Determine the [x, y] coordinate at the center of the cell enclosing the given text.  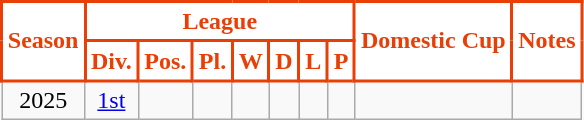
L [314, 61]
Domestic Cup [434, 42]
Season [44, 42]
D [284, 61]
Pl. [213, 61]
Div. [112, 61]
Notes [547, 42]
P [340, 61]
1st [112, 100]
League [220, 22]
2025 [44, 100]
Pos. [166, 61]
W [250, 61]
